Pinpoint the cell where the given text exists, returning its [X, Y] midpoint coordinate. 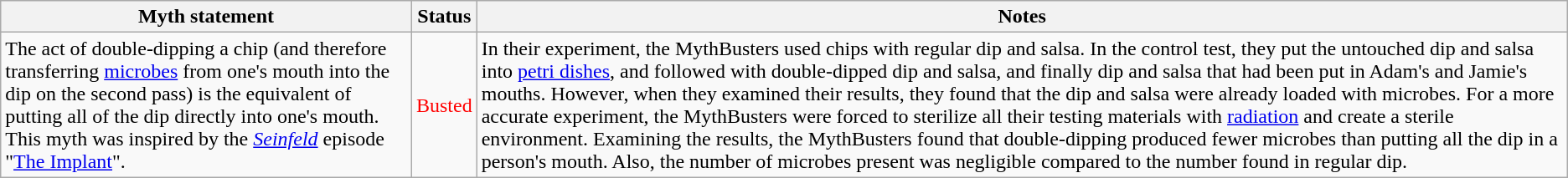
Notes [1022, 17]
Status [444, 17]
Myth statement [206, 17]
Busted [444, 105]
